Provide the (x, y) coordinate of the cell's center where the given text is located.  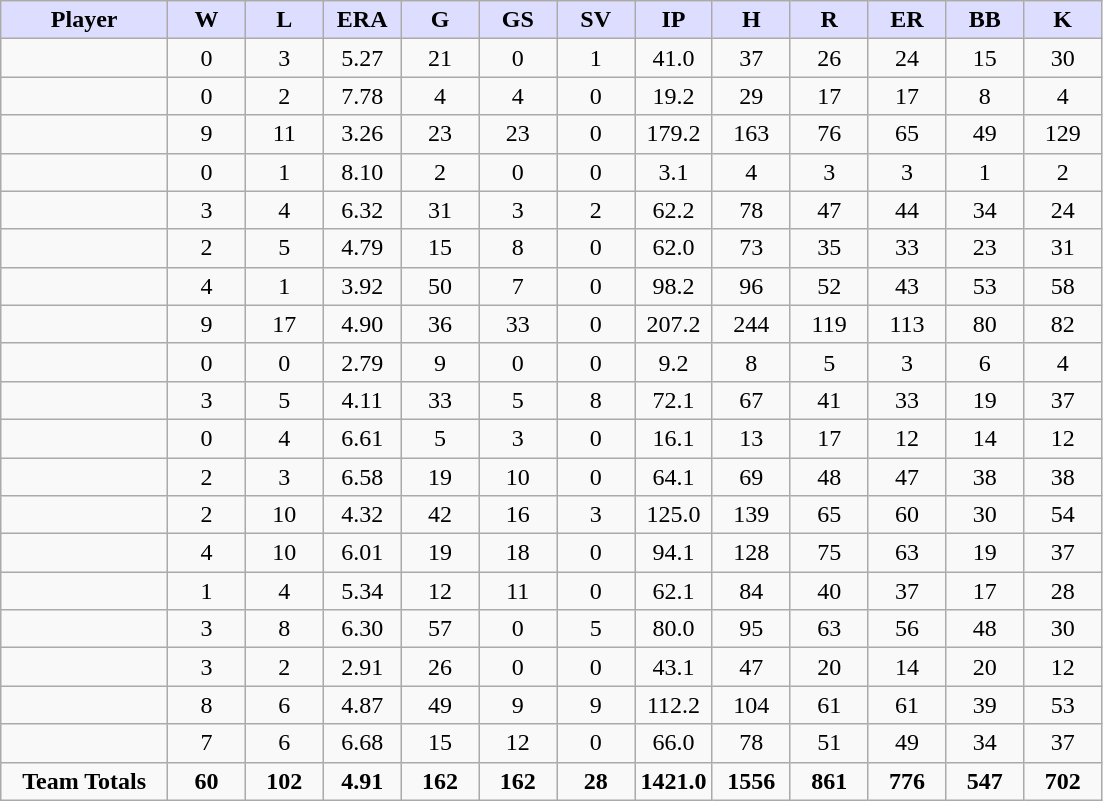
73 (751, 248)
8.10 (362, 172)
6.01 (362, 553)
9.2 (674, 362)
95 (751, 629)
G (440, 20)
94.1 (674, 553)
76 (829, 134)
29 (751, 96)
IP (674, 20)
6.58 (362, 477)
1421.0 (674, 781)
L (284, 20)
125.0 (674, 515)
62.0 (674, 248)
W (207, 20)
6.30 (362, 629)
66.0 (674, 743)
163 (751, 134)
64.1 (674, 477)
54 (1063, 515)
129 (1063, 134)
776 (907, 781)
35 (829, 248)
Player (84, 20)
104 (751, 705)
R (829, 20)
4.32 (362, 515)
BB (985, 20)
244 (751, 324)
98.2 (674, 286)
62.1 (674, 591)
3.1 (674, 172)
16 (518, 515)
7.78 (362, 96)
139 (751, 515)
128 (751, 553)
41 (829, 400)
57 (440, 629)
H (751, 20)
ER (907, 20)
GS (518, 20)
40 (829, 591)
52 (829, 286)
75 (829, 553)
K (1063, 20)
69 (751, 477)
ERA (362, 20)
547 (985, 781)
861 (829, 781)
43 (907, 286)
2.79 (362, 362)
19.2 (674, 96)
179.2 (674, 134)
5.34 (362, 591)
44 (907, 210)
58 (1063, 286)
6.68 (362, 743)
84 (751, 591)
Team Totals (84, 781)
3.92 (362, 286)
16.1 (674, 438)
67 (751, 400)
50 (440, 286)
112.2 (674, 705)
18 (518, 553)
4.90 (362, 324)
2.91 (362, 667)
62.2 (674, 210)
96 (751, 286)
4.87 (362, 705)
21 (440, 58)
13 (751, 438)
1556 (751, 781)
4.79 (362, 248)
39 (985, 705)
6.32 (362, 210)
51 (829, 743)
119 (829, 324)
82 (1063, 324)
36 (440, 324)
42 (440, 515)
113 (907, 324)
43.1 (674, 667)
4.11 (362, 400)
102 (284, 781)
702 (1063, 781)
5.27 (362, 58)
207.2 (674, 324)
6.61 (362, 438)
4.91 (362, 781)
SV (596, 20)
3.26 (362, 134)
80.0 (674, 629)
80 (985, 324)
72.1 (674, 400)
41.0 (674, 58)
56 (907, 629)
